Capture the cell that displays the provided text and extract its [x, y] central coordinate. 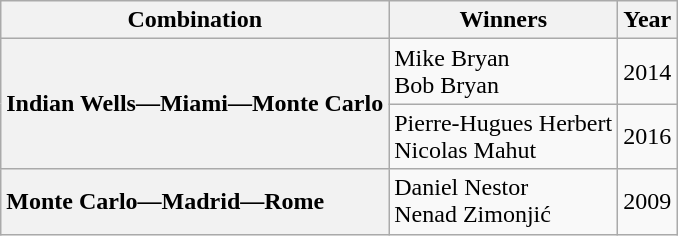
Winners [504, 20]
2009 [648, 202]
Indian Wells—Miami—Monte Carlo [195, 104]
Mike Bryan Bob Bryan [504, 72]
Year [648, 20]
Monte Carlo—Madrid—Rome [195, 202]
Pierre-Hugues Herbert Nicolas Mahut [504, 136]
Combination [195, 20]
2014 [648, 72]
Daniel Nestor Nenad Zimonjić [504, 202]
2016 [648, 136]
